Provide the (x, y) coordinate of the cell's center where the given text is located.  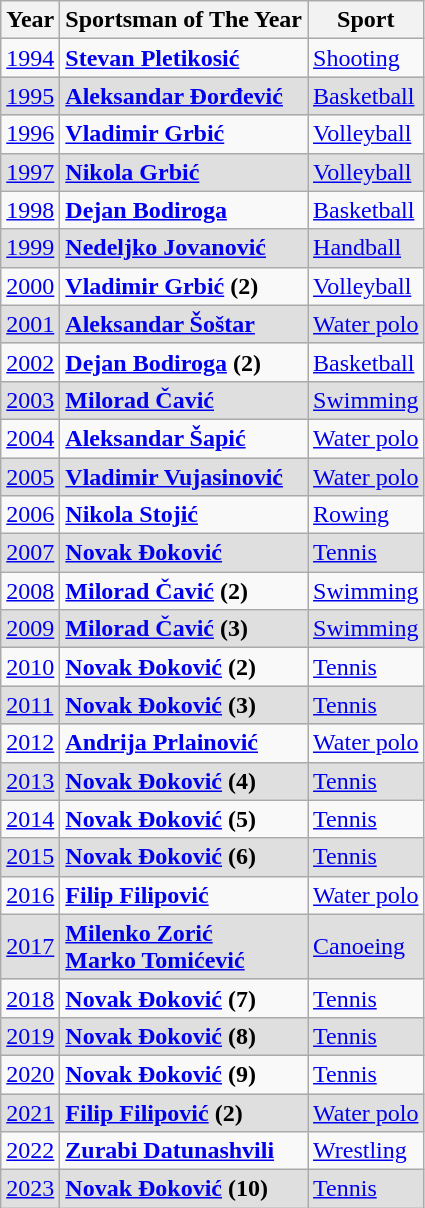
2017 (30, 946)
Rowing (366, 515)
Novak Đoković (4) (184, 781)
Milenko ZorićMarko Tomićević (184, 946)
Novak Đoković (184, 553)
Vladimir Vujasinović (184, 477)
Novak Đoković (7) (184, 998)
Novak Đoković (6) (184, 857)
Filip Filipović (2) (184, 1113)
Sport (366, 20)
1998 (30, 210)
2008 (30, 591)
2003 (30, 400)
2021 (30, 1113)
Wrestling (366, 1151)
2010 (30, 667)
Year (30, 20)
Shooting (366, 58)
Vladimir Grbić (2) (184, 286)
2001 (30, 324)
Novak Đoković (5) (184, 819)
Novak Đoković (9) (184, 1074)
2013 (30, 781)
2014 (30, 819)
2000 (30, 286)
2005 (30, 477)
Nikola Grbić (184, 172)
Novak Đoković (2) (184, 667)
Sportsman of The Year (184, 20)
Novak Đoković (8) (184, 1036)
Andrija Prlainović (184, 743)
2019 (30, 1036)
2022 (30, 1151)
Nikola Stojić (184, 515)
2023 (30, 1189)
2007 (30, 553)
Milorad Čavić (184, 400)
Milorad Čavić (3) (184, 629)
Dejan Bodiroga (184, 210)
Aleksandar Đorđević (184, 96)
Vladimir Grbić (184, 134)
Milorad Čavić (2) (184, 591)
Dejan Bodiroga (2) (184, 362)
2004 (30, 438)
Novak Đoković (10) (184, 1189)
Filip Filipović (184, 895)
Canoeing (366, 946)
1994 (30, 58)
2011 (30, 705)
Novak Đoković (3) (184, 705)
2018 (30, 998)
1995 (30, 96)
2006 (30, 515)
2015 (30, 857)
1997 (30, 172)
Nedeljko Jovanović (184, 248)
Aleksandar Šapić (184, 438)
Zurabi Datunashvili (184, 1151)
1996 (30, 134)
2020 (30, 1074)
Aleksandar Šoštar (184, 324)
Stevan Pletikosić (184, 58)
2009 (30, 629)
2016 (30, 895)
Handball (366, 248)
2002 (30, 362)
1999 (30, 248)
2012 (30, 743)
